Capture the cell that displays the provided text and extract its (x, y) central coordinate. 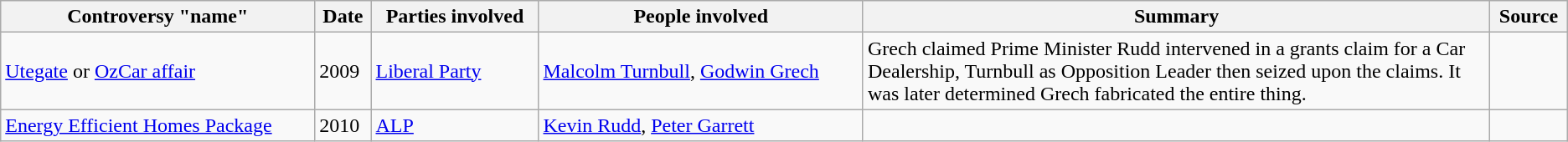
Malcolm Turnbull, Godwin Grech (700, 71)
Controversy "name" (157, 17)
Utegate or OzCar affair (157, 71)
Energy Efficient Homes Package (157, 125)
Date (343, 17)
Summary (1176, 17)
2010 (343, 125)
Source (1529, 17)
2009 (343, 71)
Kevin Rudd, Peter Garrett (700, 125)
Liberal Party (455, 71)
ALP (455, 125)
People involved (700, 17)
Parties involved (455, 17)
